For the text-containing cell, return its midpoint in [x, y] coordinate format. 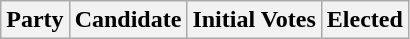
Candidate [128, 20]
Party [35, 20]
Initial Votes [254, 20]
Elected [364, 20]
